Extract the (x, y) coordinate from the center of the cell holding the provided text.  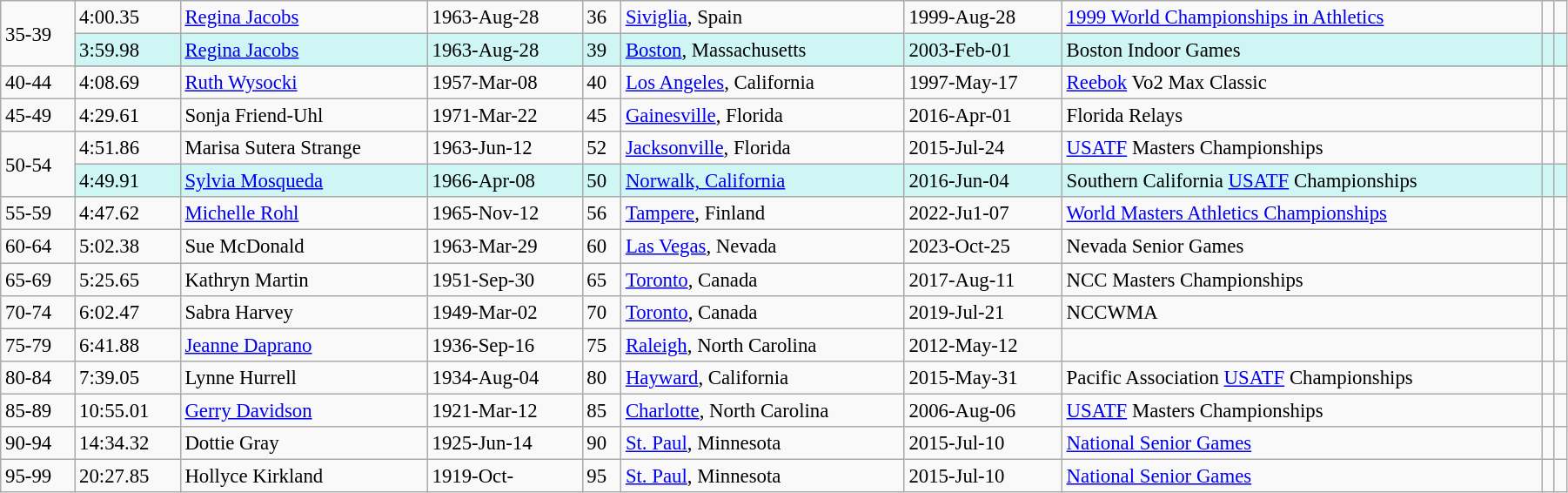
Hollyce Kirkland (304, 476)
1936-Sep-16 (505, 345)
70-74 (38, 312)
Pacific Association USATF Championships (1302, 377)
Reebok Vo2 Max Classic (1302, 83)
1997-May-17 (983, 83)
1999-Aug-28 (983, 17)
1963-Jun-12 (505, 148)
70 (602, 312)
2023-Oct-25 (983, 246)
75-79 (38, 345)
2003-Feb-01 (983, 51)
Hayward, California (763, 377)
Sue McDonald (304, 246)
1965-Nov-12 (505, 213)
14:34.32 (127, 443)
1957-Mar-08 (505, 83)
Charlotte, North Carolina (763, 410)
1921-Mar-12 (505, 410)
45 (602, 116)
80-84 (38, 377)
5:02.38 (127, 246)
Boston Indoor Games (1302, 51)
Boston, Massachusetts (763, 51)
7:39.05 (127, 377)
2016-Apr-01 (983, 116)
4:49.91 (127, 181)
Florida Relays (1302, 116)
Sylvia Mosqueda (304, 181)
2015-Jul-24 (983, 148)
Michelle Rohl (304, 213)
4:29.61 (127, 116)
40 (602, 83)
Sonja Friend-Uhl (304, 116)
80 (602, 377)
75 (602, 345)
50-54 (38, 164)
4:51.86 (127, 148)
1919-Oct- (505, 476)
Lynne Hurrell (304, 377)
1999 World Championships in Athletics (1302, 17)
52 (602, 148)
10:55.01 (127, 410)
Los Angeles, California (763, 83)
Jeanne Daprano (304, 345)
NCCWMA (1302, 312)
Gerry Davidson (304, 410)
50 (602, 181)
90 (602, 443)
85 (602, 410)
2016-Jun-04 (983, 181)
World Masters Athletics Championships (1302, 213)
1971-Mar-22 (505, 116)
2015-May-31 (983, 377)
Jacksonville, Florida (763, 148)
Ruth Wysocki (304, 83)
4:00.35 (127, 17)
Raleigh, North Carolina (763, 345)
Marisa Sutera Strange (304, 148)
1966-Apr-08 (505, 181)
4:08.69 (127, 83)
35-39 (38, 33)
55-59 (38, 213)
6:41.88 (127, 345)
65 (602, 280)
1963-Mar-29 (505, 246)
Kathryn Martin (304, 280)
2012-May-12 (983, 345)
65-69 (38, 280)
4:47.62 (127, 213)
Tampere, Finland (763, 213)
1949-Mar-02 (505, 312)
3:59.98 (127, 51)
36 (602, 17)
2006-Aug-06 (983, 410)
90-94 (38, 443)
95-99 (38, 476)
Norwalk, California (763, 181)
45-49 (38, 116)
Sabra Harvey (304, 312)
2017-Aug-11 (983, 280)
NCC Masters Championships (1302, 280)
39 (602, 51)
Gainesville, Florida (763, 116)
2019-Jul-21 (983, 312)
1934-Aug-04 (505, 377)
1951-Sep-30 (505, 280)
60-64 (38, 246)
56 (602, 213)
60 (602, 246)
1925-Jun-14 (505, 443)
Southern California USATF Championships (1302, 181)
Las Vegas, Nevada (763, 246)
5:25.65 (127, 280)
20:27.85 (127, 476)
85-89 (38, 410)
40-44 (38, 83)
95 (602, 476)
2022-Ju1-07 (983, 213)
Siviglia, Spain (763, 17)
Dottie Gray (304, 443)
Nevada Senior Games (1302, 246)
6:02.47 (127, 312)
